Find where the given text appears and provide that cell's center as [X, Y] coordinate. 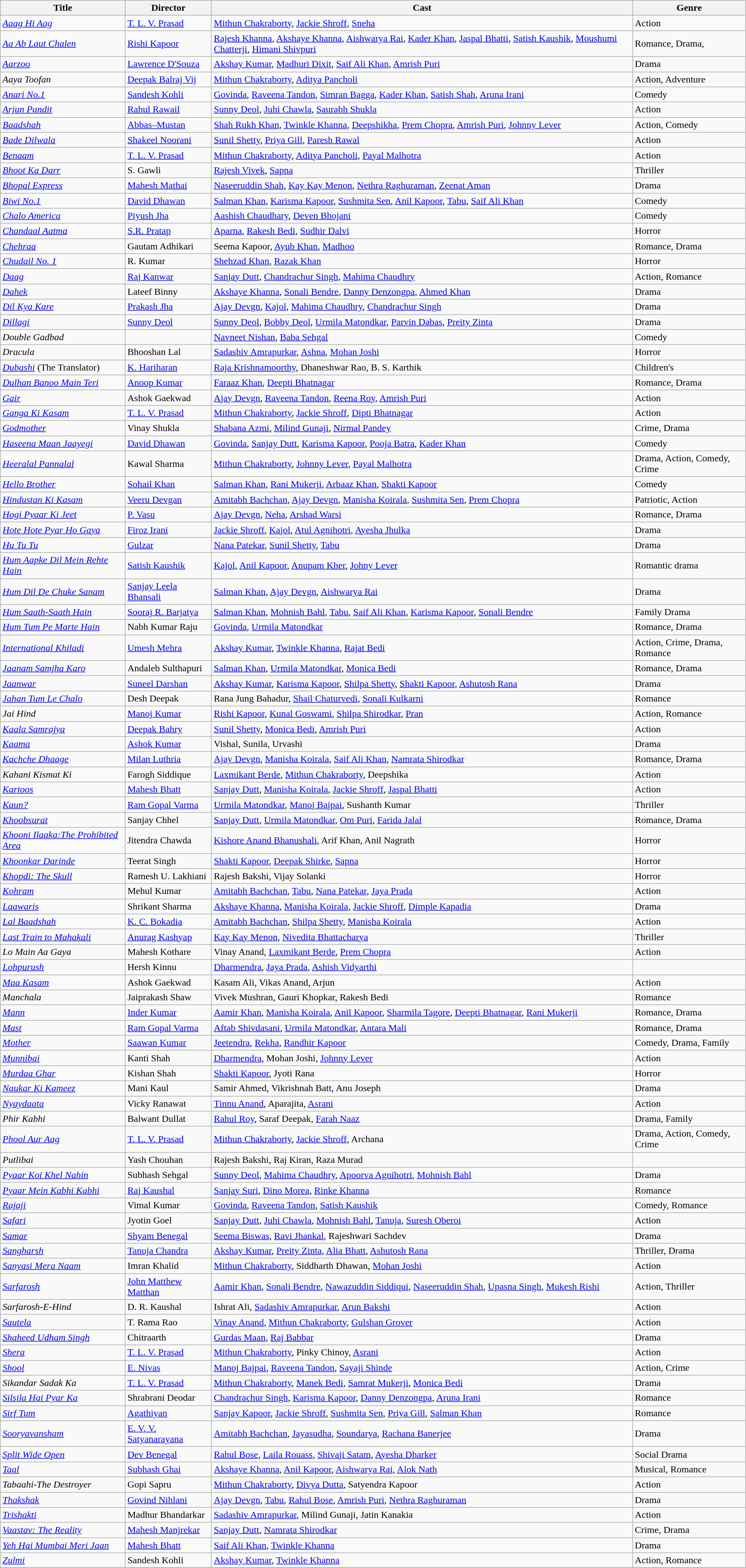
Drama, Family [689, 1119]
Mithun Chakraborty, Pinky Chinoy, Asrani [422, 1352]
Naukar Ki Kameez [63, 1088]
Jaiprakash Shaw [168, 998]
Bhooshan Lal [168, 352]
S.R. Pratap [168, 231]
Godmother [63, 428]
Saif Ali Khan, Twinkle Khanna [422, 1545]
Zulmi [63, 1560]
Murdaa Ghar [63, 1073]
Bhoot Ka Darr [63, 170]
Pyaar Mein Kabhi Kabhi [63, 1190]
Kaun? [63, 805]
Sooryavansham [63, 1433]
Anari No.1 [63, 94]
Dharmendra, Mohan Joshi, Johnny Lever [422, 1058]
Rajesh Bakshi, Vijay Solanki [422, 876]
Jaanwar [63, 683]
Sanjay Dutt, Manisha Koirala, Jackie Shroff, Jaspal Bhatti [422, 790]
Aamir Khan, Sonali Bendre, Nawazuddin Siddiqui, Naseeruddin Shah, Upasna Singh, Mukesh Rishi [422, 1287]
Shool [63, 1368]
Rajesh Bakshi, Raj Kiran, Raza Murad [422, 1160]
Ajay Devgn, Kajol, Mahima Chaudhry, Chandrachur Singh [422, 307]
Subhash Sehgal [168, 1175]
Dillagi [63, 322]
Sanjay Dutt, Juhi Chawla, Mohnish Bahl, Tanuja, Suresh Oberoi [422, 1220]
Kay Kay Menon, Nivedita Bhattacharya [422, 937]
Kishore Anand Bhanushali, Arif Khan, Anil Nagrath [422, 841]
Tinnu Anand, Aparajita, Asrani [422, 1103]
Rahul Bose, Laila Rouass, Shivaji Satam, Ayesha Dharker [422, 1454]
R. Kumar [168, 261]
Khopdi: The Skull [63, 876]
Sanjay Dutt, Namrata Shirodkar [422, 1530]
Lal Baadshah [63, 921]
Vinay Anand, Mithun Chakraborty, Gulshan Grover [422, 1322]
P. Vasu [168, 515]
Sanjay Chhel [168, 820]
Hu Tu Tu [63, 545]
Vimal Kumar [168, 1205]
Seema Biswas, Ravi Jhankal, Rajeshwari Sachdev [422, 1235]
Chitraarth [168, 1337]
Vaastav: The Reality [63, 1530]
Hum Tum Pe Marte Hain [63, 627]
Rajesh Khanna, Akshaye Khanna, Aishwarya Rai, Kader Khan, Jaspal Bhatti, Satish Kaushik, Moushumi Chatterji, Himani Shivpuri [422, 44]
Akshay Kumar, Preity Zinta, Alia Bhatt, Ashutosh Rana [422, 1251]
Salman Khan, Ajay Devgn, Aishwarya Rai [422, 591]
Kajol, Anil Kapoor, Anupam Kher, Johny Lever [422, 566]
Sadashiv Amrapurkar, Ashna, Mohan Joshi [422, 352]
Dil Kya Kare [63, 307]
Salman Khan, Mohnish Bahl, Tabu, Saif Ali Khan, Karisma Kapoor, Sonali Bendre [422, 612]
Jackie Shroff, Kajol, Atul Agnihotri, Ayesha Jhulka [422, 530]
Kaama [63, 744]
Abbas–Mustan [168, 125]
Sohail Khan [168, 484]
Rishi Kapoor [168, 44]
Gulzar [168, 545]
Madhur Bhandarkar [168, 1515]
Lo Main Aa Gaya [63, 952]
Raj Kaushal [168, 1190]
John Matthew Matthan [168, 1287]
Tanuja Chandra [168, 1251]
Romance, Drama, [689, 44]
Yash Chouhan [168, 1160]
Chudail No. 1 [63, 261]
Action, Crime [689, 1368]
Hello Brother [63, 484]
Dracula [63, 352]
Double Gadbad [63, 337]
Manchala [63, 998]
Kartoos [63, 790]
Seema Kapoor, Ayub Khan, Madhoo [422, 246]
Sarfarosh-E-Hind [63, 1307]
Silsila Hai Pyar Ka [63, 1398]
Govinda, Sanjay Dutt, Karisma Kapoor, Pooja Batra, Kader Khan [422, 443]
Dahek [63, 292]
Inder Kumar [168, 1013]
Mithun Chakraborty, Divya Dutta, Satyendra Kapoor [422, 1484]
Shaheed Udham Singh [63, 1337]
Mithun Chakraborty, Aditya Pancholi, Payal Malhotra [422, 155]
Aarzoo [63, 64]
Rana Jung Bahadur, Shail Chaturvedi, Sonali Kulkarni [422, 698]
Yeh Hai Mumbai Meri Jaan [63, 1545]
K. C. Bokadia [168, 921]
Maa Kasam [63, 982]
Last Train to Mahakali [63, 937]
Mahesh Kothare [168, 952]
Mani Kaul [168, 1088]
Biwi No.1 [63, 200]
Sanjay Dutt, Chandrachur Singh, Mahima Chaudhry [422, 276]
Lohpurush [63, 967]
Andaleb Sulthapuri [168, 668]
Sautela [63, 1322]
Mithun Chakraborty, Jackie Shroff, Dipti Bhatnagar [422, 413]
Deepak Balraj Vij [168, 79]
Naseeruddin Shah, Kay Kay Menon, Nethra Raghuraman, Zeenat Aman [422, 185]
Raj Kanwar [168, 276]
Jitendra Chawda [168, 841]
Action, Crime, Drama, Romance [689, 648]
Aa Ab Laut Chalen [63, 44]
Sangharsh [63, 1251]
Lawrence D'Souza [168, 64]
Govind Nihlani [168, 1500]
Mithun Chakraborty, Manek Bedi, Samrat Mukerji, Monica Bedi [422, 1383]
Arjun Pandit [63, 110]
Suneel Darshan [168, 683]
Rajaji [63, 1205]
Salman Khan, Urmila Matondkar, Monica Bedi [422, 668]
Musical, Romance [689, 1469]
Sunny Deol [168, 322]
Kohram [63, 891]
Akshay Kumar, Madhuri Dixit, Saif Ali Khan, Amrish Puri [422, 64]
T. Rama Rao [168, 1322]
Kaala Samrajya [63, 729]
Children's [689, 367]
Sunny Deol, Mahima Chaudhry, Apoorva Agnihotri, Mohnish Bahl [422, 1175]
Romantic drama [689, 566]
Laawaris [63, 906]
Vishal, Sunila, Urvashi [422, 744]
Desh Deepak [168, 698]
Salman Khan, Karisma Kapoor, Sushmita Sen, Anil Kapoor, Tabu, Saif Ali Khan [422, 200]
Split Wide Open [63, 1454]
Aaya Toofan [63, 79]
Pyaar Koi Khel Nahin [63, 1175]
Agathiyan [168, 1413]
Dharmendra, Jaya Prada, Ashish Vidyarthi [422, 967]
Jyotin Goel [168, 1220]
Munnibai [63, 1058]
Shabana Azmi, Milind Gunaji, Nirmal Pandey [422, 428]
Prakash Jha [168, 307]
Sunny Deol, Juhi Chawla, Saurabh Shukla [422, 110]
Vivek Mushran, Gauri Khopkar, Rakesh Bedi [422, 998]
Gautam Adhikari [168, 246]
Chehraa [63, 246]
Manoj Bajpai, Raveena Tandon, Sayaji Shinde [422, 1368]
Mithun Chakraborty, Jackie Shroff, Archana [422, 1139]
Manoj Kumar [168, 713]
Ajay Devgn, Tabu, Rahul Bose, Amrish Puri, Nethra Raghuraman [422, 1500]
Farogh Siddique [168, 774]
Salman Khan, Rani Mukerji, Arbaaz Khan, Shakti Kapoor [422, 484]
Amitabh Bachchan, Shilpa Shetty, Manisha Koirala [422, 921]
Nyaydaata [63, 1103]
Rahul Roy, Saraf Deepak, Farah Naaz [422, 1119]
Safari [63, 1220]
Ishrat Ali, Sadashiv Amrapurkar, Arun Bakshi [422, 1307]
Rishi Kapoor, Kunal Goswami, Shilpa Shirodkar, Pran [422, 713]
Nana Patekar, Sunil Shetty, Tabu [422, 545]
Benaam [63, 155]
Khoonkar Darinde [63, 861]
Subhash Ghai [168, 1469]
Ajay Devgn, Neha, Arshad Warsi [422, 515]
Action, Comedy [689, 125]
Hum Dil De Chuke Sanam [63, 591]
Jai Hind [63, 713]
Sunny Deol, Bobby Deol, Urmila Matondkar, Parvin Dabas, Preity Zinta [422, 322]
E. Nivas [168, 1368]
Shyam Benegal [168, 1235]
Phool Aur Aag [63, 1139]
Akshaye Khanna, Sonali Bendre, Danny Denzongpa, Ahmed Khan [422, 292]
Chandrachur Singh, Karisma Kapoor, Danny Denzongpa, Aruna Irani [422, 1398]
Aaag Hi Aag [63, 23]
Kasam Ali, Vikas Anand, Arjun [422, 982]
Mithun Chakraborty, Aditya Pancholi [422, 79]
Khooni Ilaaka:The Prohibited Area [63, 841]
Social Drama [689, 1454]
International Khiladi [63, 648]
Sanyasi Mera Naam [63, 1266]
Shehzad Khan, Razak Khan [422, 261]
Firoz Irani [168, 530]
Amitabh Bachchan, Tabu, Nana Patekar, Jaya Prada [422, 891]
Govinda, Raveena Tandon, Simran Bagga, Kader Khan, Satish Shah, Aruna Irani [422, 94]
Kishan Shah [168, 1073]
Govinda, Raveena Tandon, Satish Kaushik [422, 1205]
Akshaye Khanna, Anil Kapoor, Aishwarya Rai, Alok Nath [422, 1469]
Aamir Khan, Manisha Koirala, Anil Kapoor, Sharmila Tagore, Deepti Bhatnagar, Rani Mukerji [422, 1013]
Urmila Matondkar, Manoj Bajpai, Sushanth Kumar [422, 805]
Dulhan Banoo Main Teri [63, 382]
Shakeel Noorani [168, 140]
Mast [63, 1028]
S. Gawli [168, 170]
Kachche Dhaage [63, 759]
Khoobsurat [63, 820]
Dubashi (The Translator) [63, 367]
Trishakti [63, 1515]
Sooraj R. Barjatya [168, 612]
Laxmikant Berde, Mithun Chakraborty, Deepshika [422, 774]
Haseena Maan Jaayegi [63, 443]
Ajay Devgn, Manisha Koirala, Saif Ali Khan, Namrata Shirodkar [422, 759]
E. V. V. Satyanarayana [168, 1433]
Sanjay Dutt, Urmila Matondkar, Om Puri, Farida Jalal [422, 820]
Aparna, Rakesh Bedi, Sudhir Dalvi [422, 231]
Patriotic, Action [689, 500]
Comedy, Drama, Family [689, 1043]
Balwant Dullat [168, 1119]
Mithun Chakraborty, Siddharth Dhawan, Mohan Joshi [422, 1266]
Anurag Kashyap [168, 937]
Navneet Nishan, Baba Sehgal [422, 337]
Deepak Bahry [168, 729]
Putlibai [63, 1160]
Vicky Ranawat [168, 1103]
Amitabh Bachchan, Jayasudha, Soundarya, Rachana Banerjee [422, 1433]
Hindustan Ki Kasam [63, 500]
Satish Kaushik [168, 566]
Daag [63, 276]
Ashok Kumar [168, 744]
Imran Khalid [168, 1266]
Nabh Kumar Raju [168, 627]
Shah Rukh Khan, Twinkle Khanna, Deepshikha, Prem Chopra, Amrish Puri, Johnny Lever [422, 125]
Aashish Chaudhary, Deven Bhojani [422, 216]
Rahul Rawail [168, 110]
Vinay Anand, Laxmikant Berde, Prem Chopra [422, 952]
Cast [422, 8]
Shrabrani Deodar [168, 1398]
Veeru Devgan [168, 500]
Umesh Mehra [168, 648]
Amitabh Bachchan, Ajay Devgn, Manisha Koirala, Sushmita Sen, Prem Chopra [422, 500]
Piyush Jha [168, 216]
Jaanam Samjha Karo [63, 668]
Gurdas Maan, Raj Babbar [422, 1337]
Mithun Chakraborty, Johnny Lever, Payal Malhotra [422, 464]
Heeralal Pannalal [63, 464]
Ajay Devgn, Raveena Tandon, Reena Roy, Amrish Puri [422, 398]
Shakti Kapoor, Jyoti Rana [422, 1073]
Ganga Ki Kasam [63, 413]
Sirf Tum [63, 1413]
Bade Dilwala [63, 140]
Chalo America [63, 216]
Phir Kabhi [63, 1119]
Sanjay Kapoor, Jackie Shroff, Sushmita Sen, Priya Gill, Salman Khan [422, 1413]
Mithun Chakraborty, Jackie Shroff, Sneha [422, 23]
Akshay Kumar, Twinkle Khanna [422, 1560]
Sadashiv Amrapurkar, Milind Gunaji, Jatin Kanakia [422, 1515]
Chandaal Aatma [63, 231]
Vinay Shukla [168, 428]
Sunil Shetty, Monica Bedi, Amrish Puri [422, 729]
Sunil Shetty, Priya Gill, Paresh Rawal [422, 140]
Mother [63, 1043]
Mehul Kumar [168, 891]
Sanjay Suri, Dino Morea, Rinke Khanna [422, 1190]
Family Drama [689, 612]
Akshay Kumar, Twinkle Khanna, Rajat Bedi [422, 648]
Anoop Kumar [168, 382]
Hogi Pyaar Ki Jeet [63, 515]
Hum Saath-Saath Hain [63, 612]
Ramesh U. Lakhiani [168, 876]
Akshay Kumar, Karisma Kapoor, Shilpa Shetty, Shakti Kapoor, Ashutosh Rana [422, 683]
Samar [63, 1235]
Jahan Tum Le Chalo [63, 698]
Action, Adventure [689, 79]
Shakti Kapoor, Deepak Shirke, Sapna [422, 861]
Rajesh Vivek, Sapna [422, 170]
D. R. Kaushal [168, 1307]
Title [63, 8]
K. Hariharan [168, 367]
Govinda, Urmila Matondkar [422, 627]
Milan Luthria [168, 759]
Dev Benegal [168, 1454]
Kanti Shah [168, 1058]
Action, Thriller [689, 1287]
Samir Ahmed, Vikrishnah Batt, Anu Joseph [422, 1088]
Tabaahi-The Destroyer [63, 1484]
Mahesh Mathai [168, 185]
Aftab Shivdasani, Urmila Matondkar, Antara Mali [422, 1028]
Genre [689, 8]
Director [168, 8]
Baadshah [63, 125]
Mahesh Manjrekar [168, 1530]
Akshaye Khanna, Manisha Koirala, Jackie Shroff, Dimple Kapadia [422, 906]
Thakshak [63, 1500]
Kahani Kismat Ki [63, 774]
Shera [63, 1352]
Kawal Sharma [168, 464]
Sarfarosh [63, 1287]
Jeetendra, Rekha, Randhir Kapoor [422, 1043]
Thriller, Drama [689, 1251]
Mann [63, 1013]
Raja Krishnamoorthy, Dhaneshwar Rao, B. S. Karthik [422, 367]
Saawan Kumar [168, 1043]
Hum Aapke Dil Mein Rehte Hain [63, 566]
Bhopal Express [63, 185]
Hote Hote Pyar Ho Gaya [63, 530]
Sikandar Sadak Ka [63, 1383]
Gopi Sapru [168, 1484]
Comedy, Romance [689, 1205]
Lateef Binny [168, 292]
Hersh Kinnu [168, 967]
Teerat Singh [168, 861]
Gair [63, 398]
Shrikant Sharma [168, 906]
Faraaz Khan, Deepti Bhatnagar [422, 382]
Sanjay Leela Bhansali [168, 591]
Taal [63, 1469]
